Output the [X, Y] coordinate of the center of the cell containing the given text.  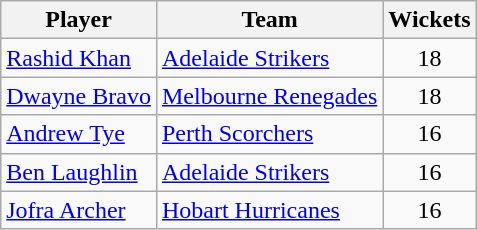
Rashid Khan [79, 58]
Ben Laughlin [79, 172]
Team [269, 20]
Perth Scorchers [269, 134]
Jofra Archer [79, 210]
Player [79, 20]
Hobart Hurricanes [269, 210]
Andrew Tye [79, 134]
Dwayne Bravo [79, 96]
Wickets [430, 20]
Melbourne Renegades [269, 96]
